Detect which cell encompasses the target text, then output its (x, y) center coordinate. 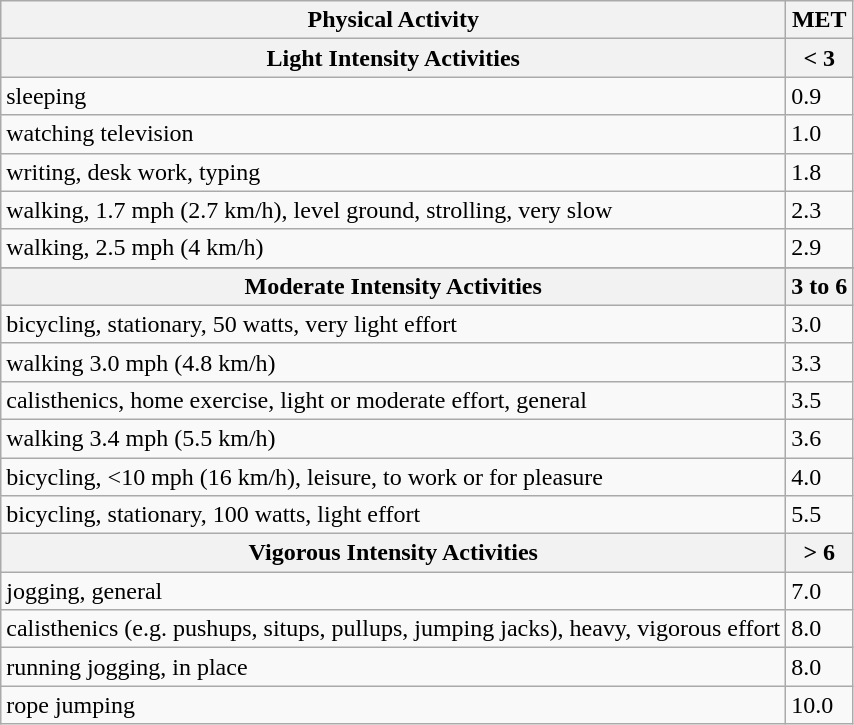
watching television (394, 134)
10.0 (820, 705)
writing, desk work, typing (394, 172)
walking, 2.5 mph (4 km/h) (394, 248)
jogging, general (394, 591)
< 3 (820, 58)
rope jumping (394, 705)
Light Intensity Activities (394, 58)
Moderate Intensity Activities (394, 286)
Physical Activity (394, 20)
walking 3.0 mph (4.8 km/h) (394, 362)
walking, 1.7 mph (2.7 km/h), level ground, strolling, very slow (394, 210)
0.9 (820, 96)
> 6 (820, 553)
3.3 (820, 362)
Vigorous Intensity Activities (394, 553)
4.0 (820, 477)
3.5 (820, 400)
calisthenics, home exercise, light or moderate effort, general (394, 400)
3 to 6 (820, 286)
bicycling, stationary, 50 watts, very light effort (394, 324)
1.8 (820, 172)
bicycling, stationary, 100 watts, light effort (394, 515)
running jogging, in place (394, 667)
3.0 (820, 324)
2.3 (820, 210)
calisthenics (e.g. pushups, situps, pullups, jumping jacks), heavy, vigorous effort (394, 629)
bicycling, <10 mph (16 km/h), leisure, to work or for pleasure (394, 477)
1.0 (820, 134)
MET (820, 20)
3.6 (820, 438)
7.0 (820, 591)
sleeping (394, 96)
walking 3.4 mph (5.5 km/h) (394, 438)
2.9 (820, 248)
5.5 (820, 515)
